Locate the cell with the specified text and output its [x, y] center coordinate. 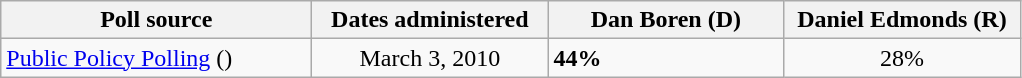
Poll source [156, 20]
Dan Boren (D) [666, 20]
Public Policy Polling () [156, 58]
Daniel Edmonds (R) [902, 20]
44% [666, 58]
March 3, 2010 [430, 58]
28% [902, 58]
Dates administered [430, 20]
